Output the [X, Y] coordinate of the center of the cell containing the given text.  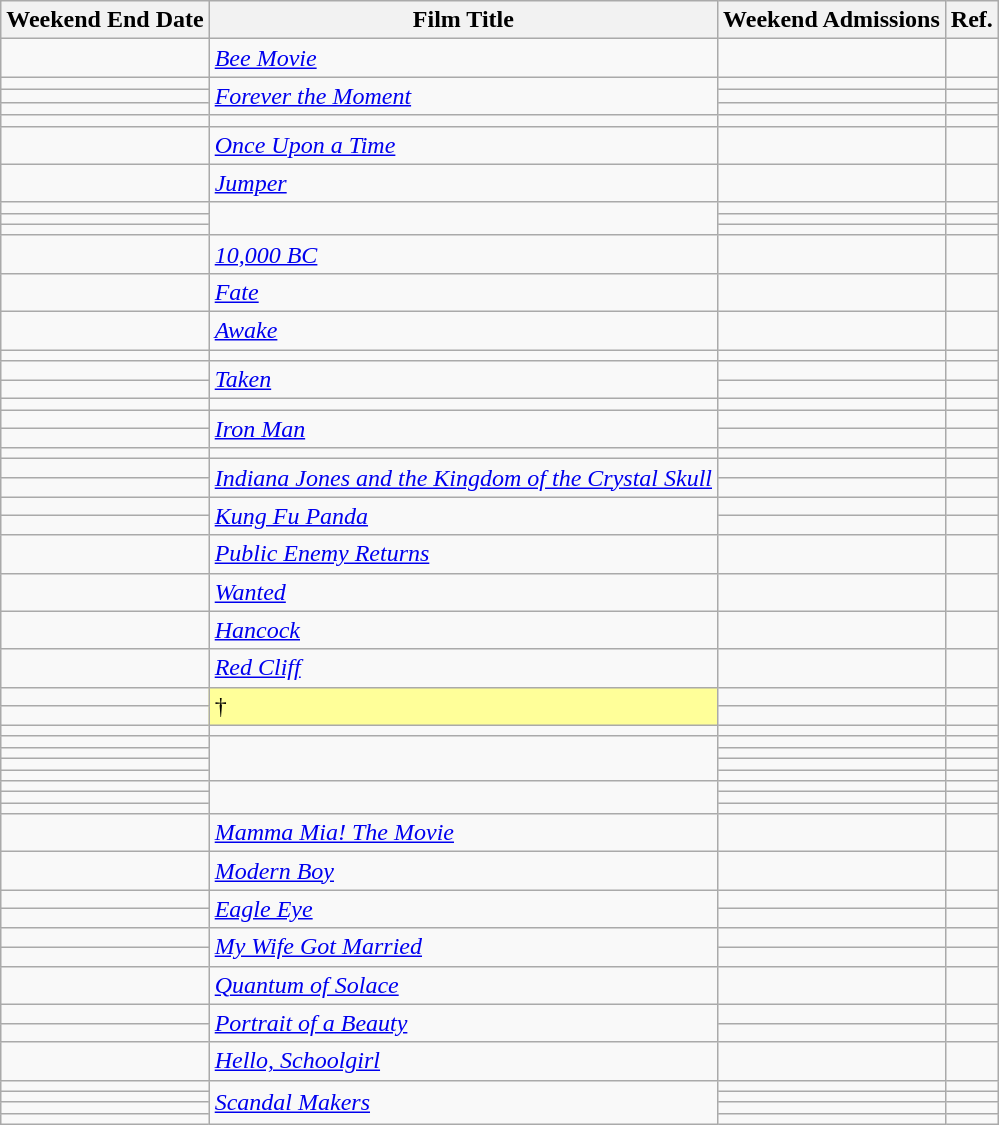
Weekend End Date [105, 20]
Modern Boy [463, 871]
Public Enemy Returns [463, 554]
Film Title [463, 20]
Fate [463, 292]
Weekend Admissions [832, 20]
Quantum of Solace [463, 985]
† [463, 706]
Hancock [463, 630]
Mamma Mia! The Movie [463, 833]
Red Cliff [463, 668]
10,000 BC [463, 254]
Kung Fu Panda [463, 516]
Forever the Moment [463, 96]
Awake [463, 330]
Portrait of a Beauty [463, 1023]
Indiana Jones and the Kingdom of the Crystal Skull [463, 478]
Scandal Makers [463, 1102]
Bee Movie [463, 58]
My Wife Got Married [463, 947]
Jumper [463, 183]
Ref. [972, 20]
Once Upon a Time [463, 145]
Wanted [463, 592]
Hello, Schoolgirl [463, 1061]
Eagle Eye [463, 909]
Taken [463, 380]
Iron Man [463, 429]
